Locate the cell with the specified text and output its [X, Y] center coordinate. 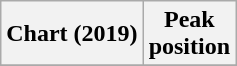
Chart (2019) [72, 34]
Peakposition [189, 34]
